Identify which cell holds the provided text, then report its (X, Y) central coordinate. 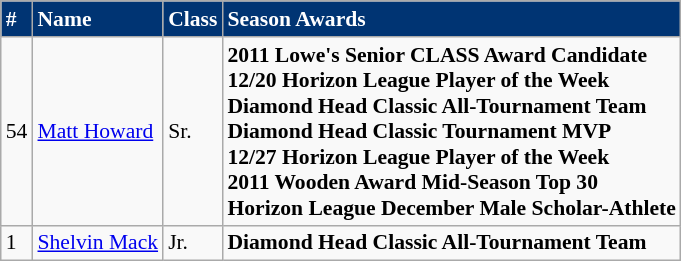
54 (17, 132)
Class (192, 19)
# (17, 19)
1 (17, 243)
Name (98, 19)
Shelvin Mack (98, 243)
Sr. (192, 132)
Season Awards (452, 19)
Matt Howard (98, 132)
Diamond Head Classic All-Tournament Team (452, 243)
Jr. (192, 243)
